Return (X, Y) of the center of cell containing provided text 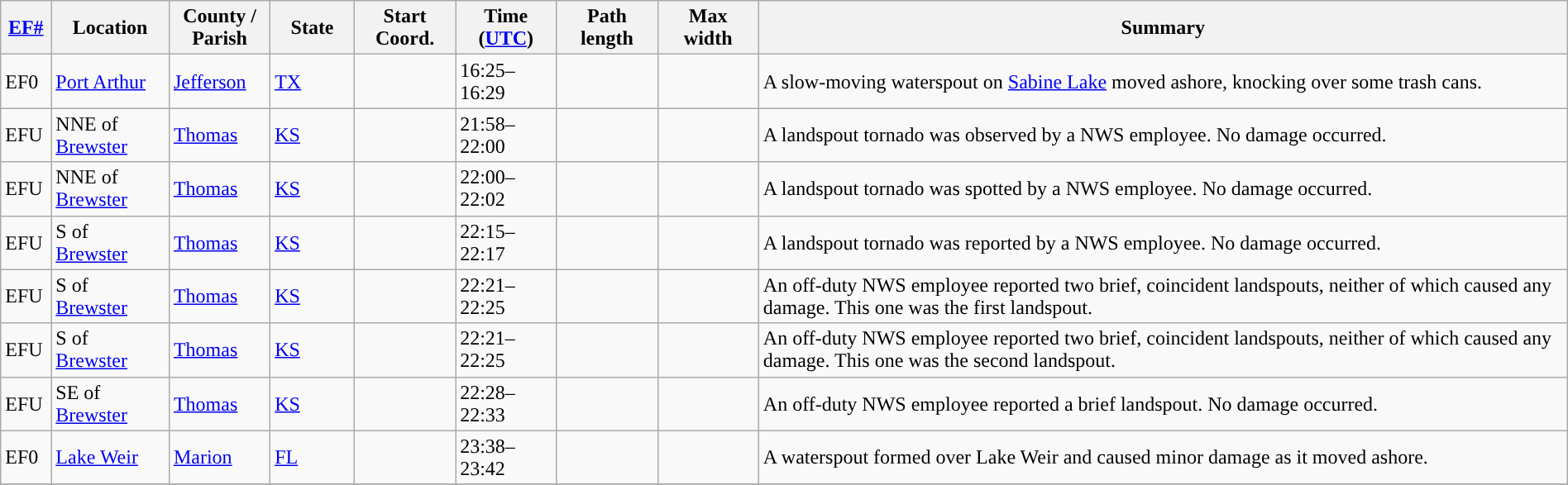
Location (111, 28)
Start Coord. (404, 28)
An off-duty NWS employee reported two brief, coincident landspouts, neither of which caused any damage. This one was the second landspout. (1163, 350)
22:15–22:17 (506, 243)
21:58–22:00 (506, 136)
Summary (1163, 28)
EF# (26, 28)
23:38–23:42 (506, 458)
An off-duty NWS employee reported a brief landspout. No damage occurred. (1163, 403)
A slow-moving waterspout on Sabine Lake moved ashore, knocking over some trash cans. (1163, 81)
16:25–16:29 (506, 81)
Max width (708, 28)
County / Parish (219, 28)
A landspout tornado was spotted by a NWS employee. No damage occurred. (1163, 188)
An off-duty NWS employee reported two brief, coincident landspouts, neither of which caused any damage. This one was the first landspout. (1163, 296)
Marion (219, 458)
A landspout tornado was observed by a NWS employee. No damage occurred. (1163, 136)
22:28–22:33 (506, 403)
Jefferson (219, 81)
A waterspout formed over Lake Weir and caused minor damage as it moved ashore. (1163, 458)
A landspout tornado was reported by a NWS employee. No damage occurred. (1163, 243)
Time (UTC) (506, 28)
State (313, 28)
Path length (607, 28)
TX (313, 81)
SE of Brewster (111, 403)
22:00–22:02 (506, 188)
Port Arthur (111, 81)
FL (313, 458)
Lake Weir (111, 458)
